Determine the (X, Y) coordinate at the center of the cell enclosing the given text.  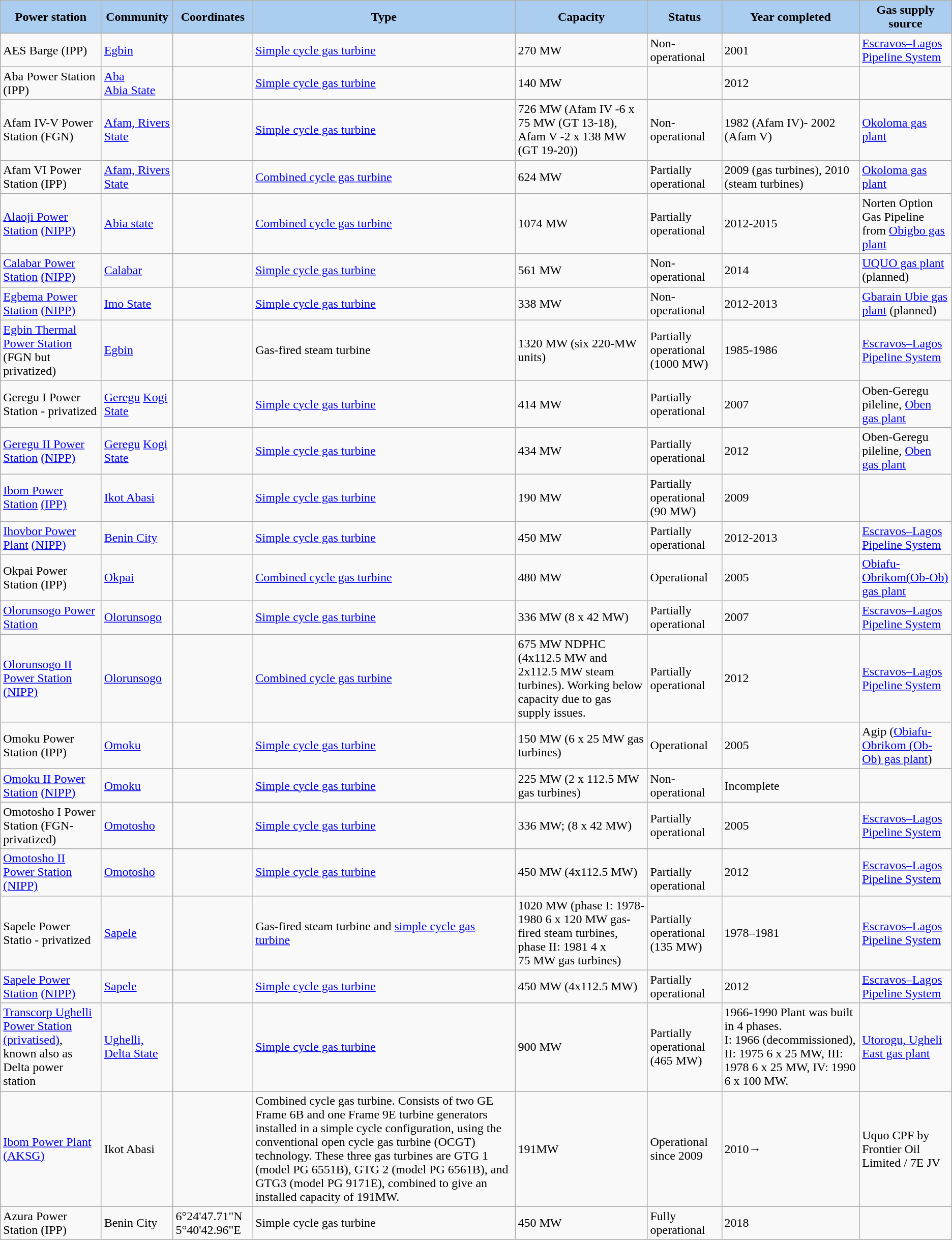
2012-2015 (790, 224)
561 MW (581, 271)
900 MW (581, 1047)
434 MW (581, 451)
336 MW (8 x 42 MW) (581, 617)
Partially operational(465 MW) (685, 1047)
Gbarain Ubie gas plant (planned) (906, 303)
2010→ (790, 1148)
Year completed (790, 17)
Afam VI Power Station (IPP) (51, 177)
Calabar Power Station (NIPP) (51, 271)
675 MW NDPHC (4x112.5 MW and 2x112.5 MW steam turbines). Working below capacity due to gas supply issues. (581, 678)
Utorogu, Ugheli East gas plant (906, 1047)
Obiafu-Obrikom(Ob-Ob) gas plant (906, 578)
Olorunsogo Power Station (51, 617)
1320 MW (six 220-MW units) (581, 350)
2009 (790, 497)
338 MW (581, 303)
Partially operational (90 MW) (685, 497)
UQUO gas plant (planned) (906, 271)
Sapele Power Statio - privatized (51, 933)
190 MW (581, 497)
Partially operational (1000 MW) (685, 350)
Capacity (581, 17)
Geregu II Power Station (NIPP) (51, 451)
Operational since 2009 (685, 1148)
AES Barge (IPP) (51, 50)
Geregu I Power Station - privatized (51, 404)
Omotosho I Power Station (FGN-privatized) (51, 825)
225 MW (2 x 112.5 MW gas turbines) (581, 785)
Ughelli, Delta State (137, 1047)
Ibom Power Plant (AKSG) (51, 1148)
Uquo CPF by Frontier Oil Limited / 7E JV (906, 1148)
Azura Power Station (IPP) (51, 1223)
Gas supply source (906, 17)
1982 (Afam IV)- 2002 (Afam V) (790, 130)
Abia state (137, 224)
Imo State (137, 303)
Community (137, 17)
Okpai (137, 578)
Alaoji Power Station (NIPP) (51, 224)
Coordinates (213, 17)
Egbin Thermal Power Station (FGN but privatized) (51, 350)
336 MW; (8 x 42 MW) (581, 825)
624 MW (581, 177)
Afam IV-V Power Station (FGN) (51, 130)
Fully operational (685, 1223)
2009 (gas turbines), 2010 (steam turbines) (790, 177)
Okpai Power Station (IPP) (51, 578)
Calabar (137, 271)
AbaAbia State (137, 83)
2018 (790, 1223)
726 MW (Afam IV -6 x 75 MW (GT 13-18), Afam V -2 x 138 MW (GT 19-20)) (581, 130)
Ibom Power Station (IPP) (51, 497)
Norten Option Gas Pipeline from Obigbo gas plant (906, 224)
1978–1981 (790, 933)
150 MW (6 x 25 MW gas turbines) (581, 746)
140 MW (581, 83)
Omoku II Power Station (NIPP) (51, 785)
Olorunsogo II Power Station (NIPP) (51, 678)
1966-1990 Plant was built in 4 phases.I: 1966 (decommissioned), II: 1975 6 x 25 MW, III: 1978 6 x 25 MW, IV: 1990 6 x 100 MW. (790, 1047)
Type (384, 17)
2014 (790, 271)
1074 MW (581, 224)
Partially operational (135 MW) (685, 933)
Transcorp Ughelli Power Station (privatised), known also as Delta power station (51, 1047)
Ihovbor Power Plant (NIPP) (51, 537)
2001 (790, 50)
Agip (Obiafu-Obrikom (Ob-Ob) gas plant) (906, 746)
191MW (581, 1148)
Power station (51, 17)
270 MW (581, 50)
Egbema Power Station (NIPP) (51, 303)
Omoku Power Station (IPP) (51, 746)
6°24'47.71"N 5°40'42.96"E (213, 1223)
480 MW (581, 578)
1985-1986 (790, 350)
Sapele Power Station (NIPP) (51, 987)
414 MW (581, 404)
Status (685, 17)
Gas-fired steam turbine and simple cycle gas turbine (384, 933)
Gas-fired steam turbine (384, 350)
1020 MW (phase I: 1978-1980 6 x 120 MW gas-fired steam turbines, phase II: 1981 4 x 75 MW gas turbines) (581, 933)
Aba Power Station (IPP) (51, 83)
Incomplete (790, 785)
Omotosho II Power Station (NIPP) (51, 872)
